Determine the (X, Y) coordinate at the center of the cell enclosing the given text.  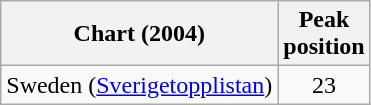
23 (324, 85)
Peakposition (324, 34)
Chart (2004) (140, 34)
Sweden (Sverigetopplistan) (140, 85)
